Find where the given text appears and provide that cell's center as [X, Y] coordinate. 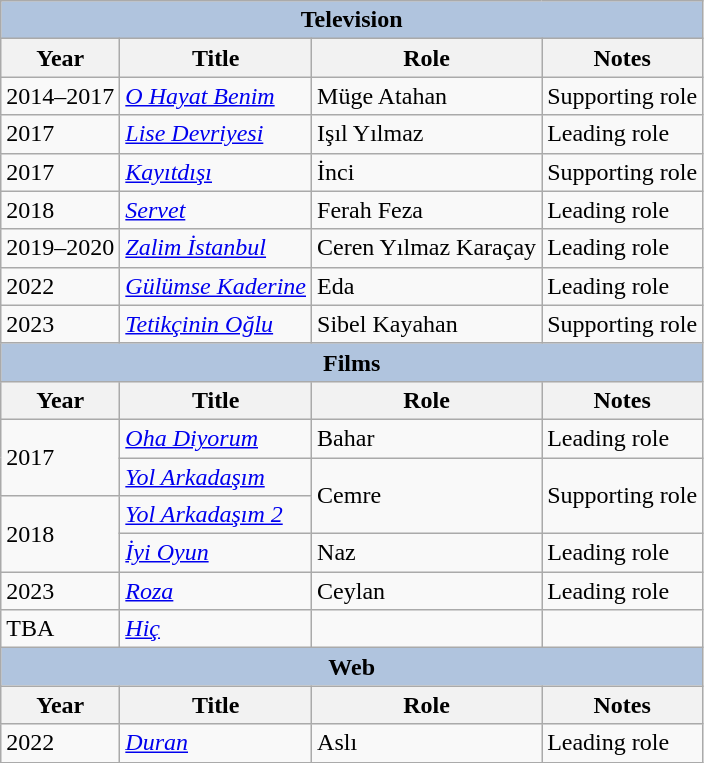
Duran [216, 743]
Işıl Yılmaz [427, 134]
Yol Arkadaşım [216, 477]
TBA [60, 629]
Oha Diyorum [216, 438]
Müge Atahan [427, 96]
Yol Arkadaşım 2 [216, 515]
Ceylan [427, 591]
Hiç [216, 629]
Servet [216, 210]
Zalim İstanbul [216, 248]
Sibel Kayahan [427, 324]
Naz [427, 553]
Eda [427, 286]
Television [352, 20]
Aslı [427, 743]
Ferah Feza [427, 210]
Gülümse Kaderine [216, 286]
O Hayat Benim [216, 96]
2014–2017 [60, 96]
İnci [427, 172]
Ceren Yılmaz Karaçay [427, 248]
İyi Oyun [216, 553]
Tetikçinin Oğlu [216, 324]
Kayıtdışı [216, 172]
Bahar [427, 438]
2019–2020 [60, 248]
Cemre [427, 496]
Roza [216, 591]
Web [352, 667]
Films [352, 362]
Lise Devriyesi [216, 134]
